Detect which cell encompasses the target text, then output its (x, y) center coordinate. 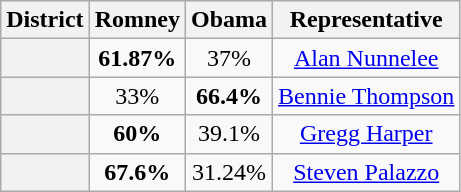
Representative (366, 20)
33% (137, 96)
Bennie Thompson (366, 96)
District (45, 20)
31.24% (230, 172)
Steven Palazzo (366, 172)
Romney (137, 20)
Alan Nunnelee (366, 58)
Obama (230, 20)
61.87% (137, 58)
37% (230, 58)
67.6% (137, 172)
66.4% (230, 96)
60% (137, 134)
39.1% (230, 134)
Gregg Harper (366, 134)
